Output the (x, y) coordinate of the center of the cell containing the given text.  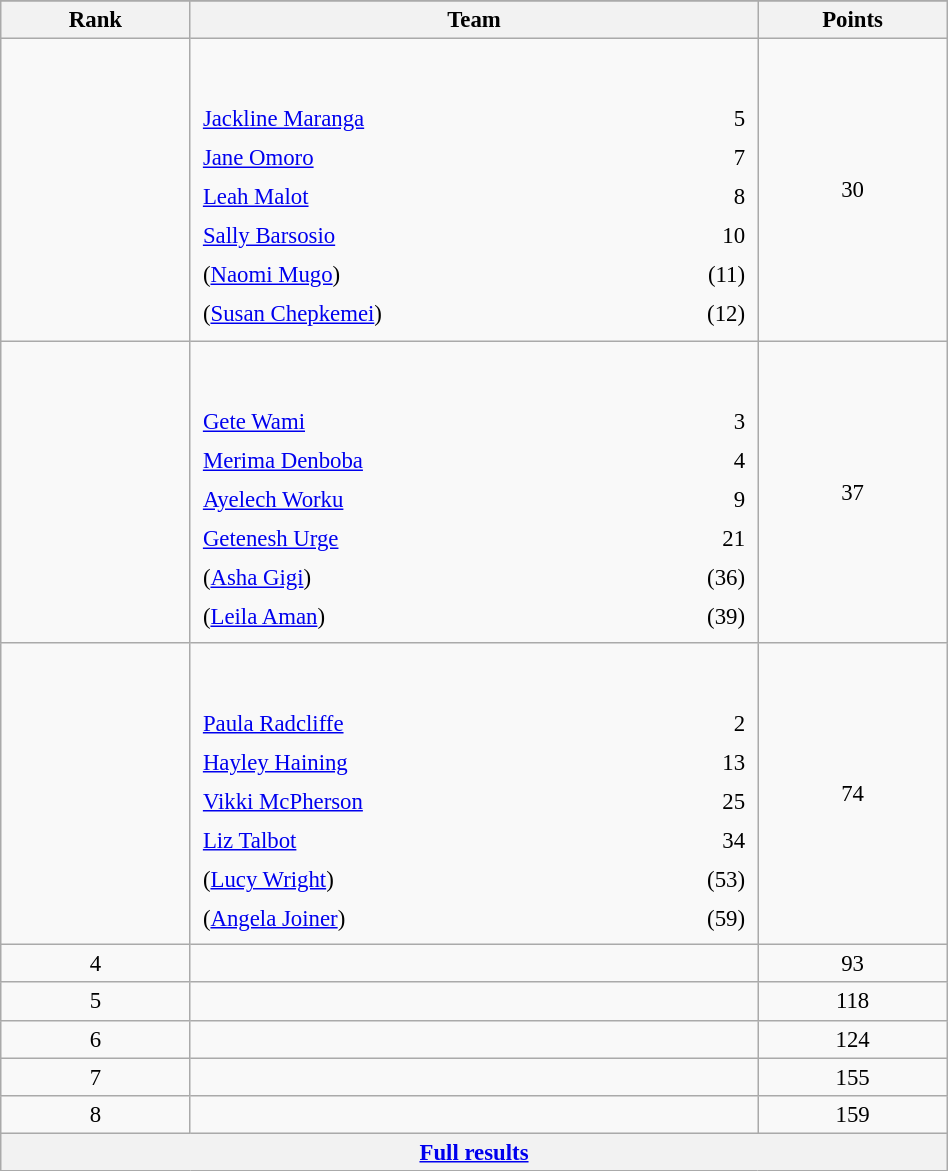
(Lucy Wright) (412, 880)
3 (690, 421)
Paula Radcliffe (412, 723)
(53) (690, 880)
Liz Talbot (412, 840)
155 (852, 1077)
93 (852, 964)
2 (690, 723)
(36) (690, 577)
Merima Denboba (412, 460)
Full results (474, 1152)
Leah Malot (418, 197)
10 (695, 236)
159 (852, 1114)
(Asha Gigi) (412, 577)
Gete Wami 3 Merima Denboba 4 Ayelech Worku 9 Getenesh Urge 21 (Asha Gigi) (36) (Leila Aman) (39) (474, 492)
Paula Radcliffe 2 Hayley Haining 13 Vikki McPherson 25 Liz Talbot 34 (Lucy Wright) (53) (Angela Joiner) (59) (474, 794)
Jackline Maranga 5 Jane Omoro 7 Leah Malot 8 Sally Barsosio 10 (Naomi Mugo) (11) (Susan Chepkemei) (12) (474, 190)
(11) (695, 275)
37 (852, 492)
6 (96, 1039)
Gete Wami (412, 421)
Rank (96, 20)
Vikki McPherson (412, 801)
30 (852, 190)
Jackline Maranga (418, 119)
118 (852, 1002)
25 (690, 801)
Ayelech Worku (412, 499)
(Naomi Mugo) (418, 275)
(39) (690, 616)
(Leila Aman) (412, 616)
(12) (695, 314)
Points (852, 20)
Jane Omoro (418, 158)
Getenesh Urge (412, 538)
Team (474, 20)
74 (852, 794)
Hayley Haining (412, 762)
(Susan Chepkemei) (418, 314)
13 (690, 762)
34 (690, 840)
Sally Barsosio (418, 236)
9 (690, 499)
21 (690, 538)
124 (852, 1039)
(Angela Joiner) (412, 919)
(59) (690, 919)
